Return (X, Y) of the center of cell containing provided text 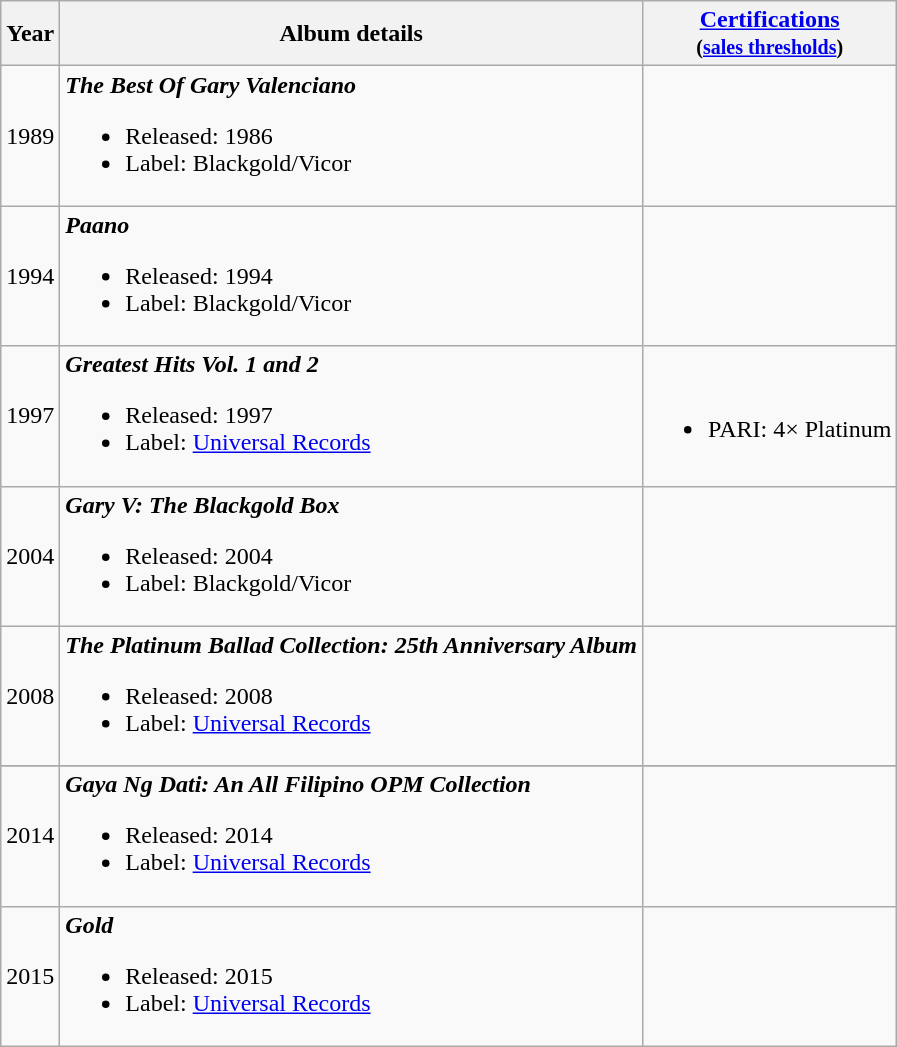
The Platinum Ballad Collection: 25th Anniversary AlbumReleased: 2008Label: Universal Records (352, 696)
2004 (30, 556)
1994 (30, 276)
2015 (30, 976)
PaanoReleased: 1994Label: Blackgold/Vicor (352, 276)
Certifications(sales thresholds) (770, 34)
1997 (30, 416)
Greatest Hits Vol. 1 and 2Released: 1997Label: Universal Records (352, 416)
PARI: 4× Platinum (770, 416)
2008 (30, 696)
GoldReleased: 2015Label: Universal Records (352, 976)
Gaya Ng Dati: An All Filipino OPM CollectionReleased: 2014Label: Universal Records (352, 836)
1989 (30, 136)
Gary V: The Blackgold BoxReleased: 2004Label: Blackgold/Vicor (352, 556)
2014 (30, 836)
Year (30, 34)
Album details (352, 34)
The Best Of Gary ValencianoReleased: 1986Label: Blackgold/Vicor (352, 136)
